Detect which cell encompasses the target text, then output its (X, Y) center coordinate. 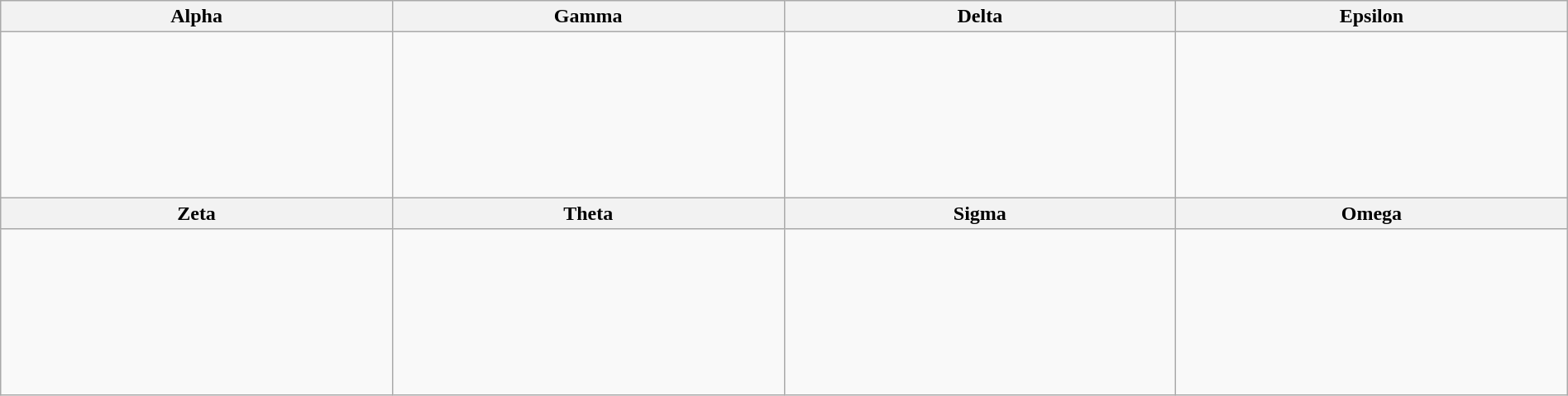
Alpha (197, 17)
Sigma (980, 213)
Theta (588, 213)
Epsilon (1372, 17)
Zeta (197, 213)
Gamma (588, 17)
Omega (1372, 213)
Delta (980, 17)
